Determine the (X, Y) coordinate at the center of the cell enclosing the given text.  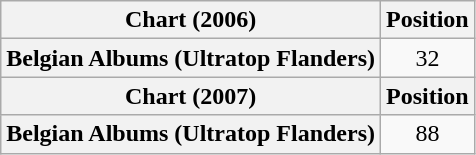
32 (428, 58)
Chart (2006) (191, 20)
88 (428, 134)
Chart (2007) (191, 96)
